Return (X, Y) of the center of cell containing provided text 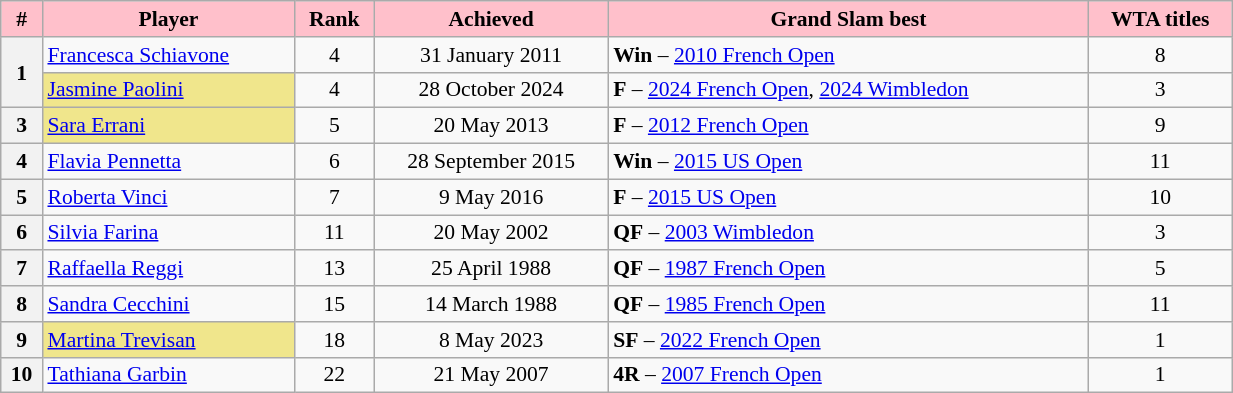
Roberta Vinci (168, 197)
Rank (334, 19)
28 October 2024 (491, 90)
15 (334, 304)
20 May 2002 (491, 233)
18 (334, 340)
Tathiana Garbin (168, 375)
Sandra Cecchini (168, 304)
Win – 2010 French Open (848, 55)
QF – 1987 French Open (848, 269)
13 (334, 269)
Player (168, 19)
28 September 2015 (491, 162)
Achieved (491, 19)
Flavia Pennetta (168, 162)
QF – 1985 French Open (848, 304)
Grand Slam best (848, 19)
F – 2024 French Open, 2024 Wimbledon (848, 90)
Jasmine Paolini (168, 90)
8 May 2023 (491, 340)
22 (334, 375)
Francesca Schiavone (168, 55)
Martina Trevisan (168, 340)
QF – 2003 Wimbledon (848, 233)
21 May 2007 (491, 375)
SF – 2022 French Open (848, 340)
9 May 2016 (491, 197)
25 April 1988 (491, 269)
WTA titles (1160, 19)
31 January 2011 (491, 55)
F – 2015 US Open (848, 197)
Win – 2015 US Open (848, 162)
4R – 2007 French Open (848, 375)
Sara Errani (168, 126)
14 March 1988 (491, 304)
Raffaella Reggi (168, 269)
F – 2012 French Open (848, 126)
# (22, 19)
20 May 2013 (491, 126)
Silvia Farina (168, 233)
